Locate the cell with the specified text and output its [x, y] center coordinate. 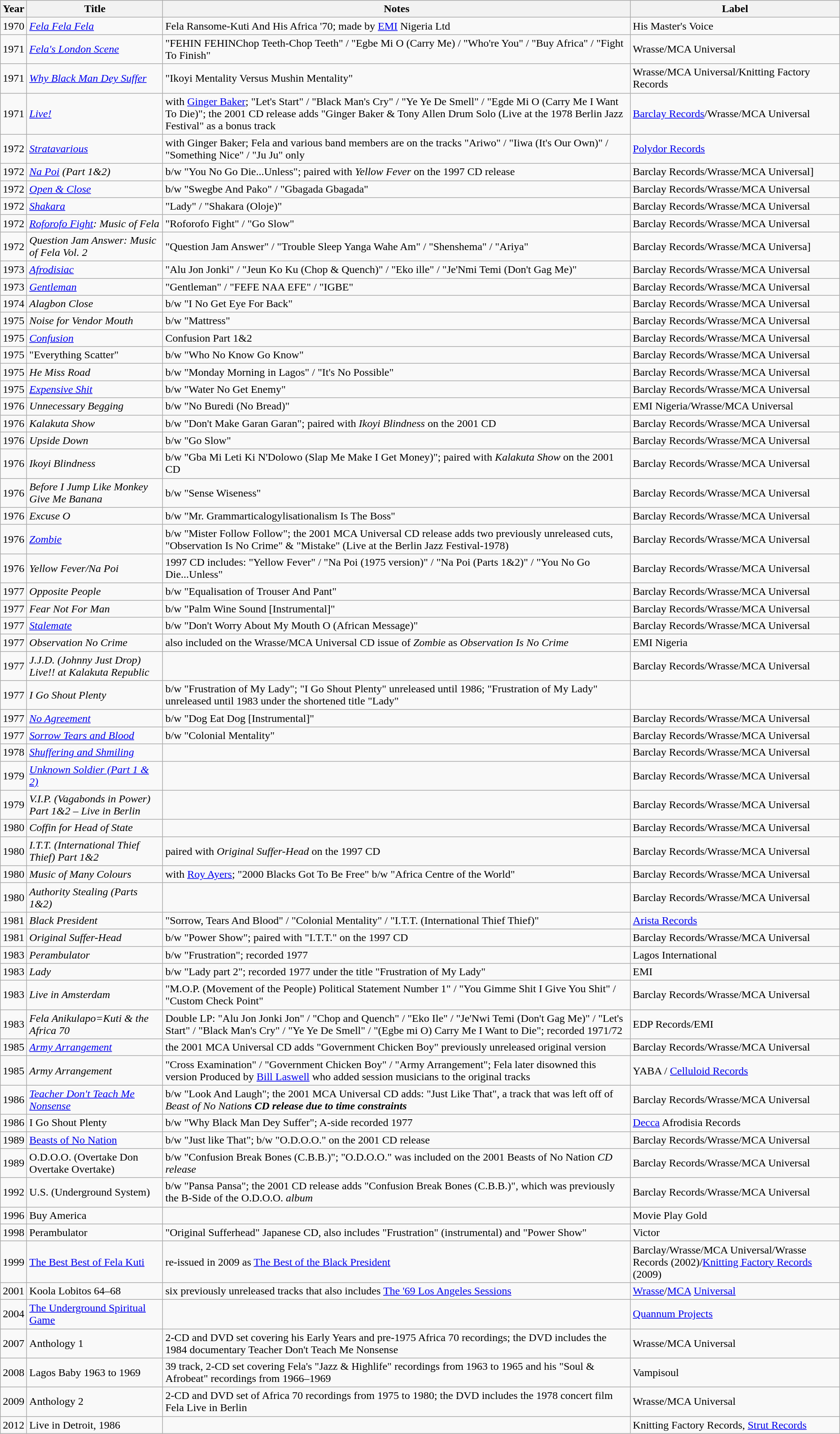
Title [95, 9]
b/w "Who No Know Go Know" [397, 355]
EMI Nigeria [735, 643]
Barclay Records/Wrasse/MCA Universal] [735, 172]
b/w "Sense Wiseness" [397, 493]
Why Black Man Dey Suffer [95, 78]
Vampisoul [735, 1373]
Unknown Soldier (Part 1 & 2) [95, 776]
b/w "Gba Mi Leti Ki N'Dolowo (Slap Me Make I Get Money)"; paired with Kalakuta Show on the 2001 CD [397, 463]
2-CD and DVD set of Africa 70 recordings from 1975 to 1980; the DVD includes the 1978 concert film Fela Live in Berlin [397, 1402]
b/w "No Buredi (No Bread)" [397, 406]
"M.O.P. (Movement of the People) Political Statement Number 1" / "You Gimme Shit I Give You Shit" / "Custom Check Point" [397, 995]
"Sorrow, Tears And Blood" / "Colonial Mentality" / "I.T.T. (International Thief Thief)" [397, 920]
2009 [13, 1402]
V.I.P. (Vagabonds in Power) Part 1&2 – Live in Berlin [95, 805]
Label [735, 9]
Stratavarious [95, 149]
Confusion [95, 338]
Noise for Vendor Mouth [95, 321]
"Everything Scatter" [95, 355]
b/w "Pansa Pansa"; the 2001 CD release adds "Confusion Break Bones (C.B.B.)", which was previously the B-Side of the O.D.O.O. album [397, 1192]
Afrodisiac [95, 269]
2001 [13, 1291]
2-CD and DVD set covering his Early Years and pre-1975 Africa 70 recordings; the DVD includes the 1984 documentary Teacher Don't Teach Me Nonsense [397, 1343]
"Question Jam Answer" / "Trouble Sleep Yanga Wahe Am" / "Shenshema" / "Ariya" [397, 246]
also included on the Wrasse/MCA Universal CD issue of Zombie as Observation Is No Crime [397, 643]
Barclay/Wrasse/MCA Universal/Wrasse Records (2002)/Knitting Factory Records (2009) [735, 1262]
"Lady" / "Shakara (Oloje)" [397, 206]
Anthology 2 [95, 1402]
Observation No Crime [95, 643]
1970 [13, 26]
Koola Lobitos 64–68 [95, 1291]
Buy America [95, 1215]
Wrasse/MCA Universal/Knitting Factory Records [735, 78]
Live in Amsterdam [95, 995]
Year [13, 9]
Notes [397, 9]
Fela's London Scene [95, 49]
Kalakuta Show [95, 423]
Before I Jump Like Monkey Give Me Banana [95, 493]
J.J.D. (Johnny Just Drop) Live!! at Kalakuta Republic [95, 666]
b/w "Lady part 2"; recorded 1977 under the title "Frustration of My Lady" [397, 972]
Original Suffer-Head [95, 937]
1978 [13, 752]
1992 [13, 1192]
2008 [13, 1373]
b/w "Go Slow" [397, 440]
b/w "Just like That"; b/w "O.D.O.O." on the 2001 CD release [397, 1140]
Live! [95, 114]
1974 [13, 304]
"FEHIN FEHINChop Teeth-Chop Teeth" / "Egbe Mi O (Carry Me) / "Who're You" / "Buy Africa" / "Fight To Finish" [397, 49]
1998 [13, 1232]
No Agreement [95, 718]
b/w "Swegbe And Pako" / "Gbagada Gbagada" [397, 189]
b/w "Water No Get Enemy" [397, 389]
Lady [95, 972]
Authority Stealing (Parts 1&2) [95, 897]
b/w "Don't Worry About My Mouth O (African Message)" [397, 626]
Unnecessary Begging [95, 406]
Shakara [95, 206]
"Original Sufferhead" Japanese CD, also includes "Frustration" (instrumental) and "Power Show" [397, 1232]
2004 [13, 1314]
Alagbon Close [95, 304]
b/w "Don't Make Garan Garan"; paired with Ikoyi Blindness on the 2001 CD [397, 423]
The Best Best of Fela Kuti [95, 1262]
U.S. (Underground System) [95, 1192]
b/w "Dog Eat Dog [Instrumental]" [397, 718]
Decca Afrodisia Records [735, 1123]
Music of Many Colours [95, 874]
Opposite People [95, 591]
Question Jam Answer: Music of Fela Vol. 2 [95, 246]
Movie Play Gold [735, 1215]
Live in Detroit, 1986 [95, 1425]
b/w "Power Show"; paired with "I.T.T." on the 1997 CD [397, 937]
1996 [13, 1215]
Quannum Projects [735, 1314]
Upside Down [95, 440]
b/w "Palm Wine Sound [Instrumental]" [397, 608]
b/w "Colonial Mentality" [397, 735]
Fela Anikulapo=Kuti & the Africa 70 [95, 1025]
EMI [735, 972]
six previously unreleased tracks that also includes The '69 Los Angeles Sessions [397, 1291]
b/w "Why Black Man Dey Suffer"; A-side recorded 1977 [397, 1123]
Shuffering and Shmiling [95, 752]
Barclay Records/Wrasse/MCA Universa] [735, 246]
Excuse O [95, 516]
Stalemate [95, 626]
Yellow Fever/Na Poi [95, 568]
Coffin for Head of State [95, 828]
The Underground Spiritual Game [95, 1314]
b/w "Mattress" [397, 321]
O.D.O.O. (Overtake Don Overtake Overtake) [95, 1163]
His Master's Voice [735, 26]
Teacher Don't Teach Me Nonsense [95, 1100]
EMI Nigeria/Wrasse/MCA Universal [735, 406]
"Gentleman" / "FEFE NAA EFE" / "IGBE" [397, 287]
b/w "You No Go Die...Unless"; paired with Yellow Fever on the 1997 CD release [397, 172]
Fela Ransome-Kuti And His Africa '70; made by EMI Nigeria Ltd [397, 26]
the 2001 MCA Universal CD adds "Government Chicken Boy" previously unreleased original version [397, 1047]
paired with Original Suffer-Head on the 1997 CD [397, 851]
Lagos Baby 1963 to 1969 [95, 1373]
YABA / Celluloid Records [735, 1070]
Fela Fela Fela [95, 26]
EDP Records/EMI [735, 1025]
Knitting Factory Records, Strut Records [735, 1425]
b/w "Equalisation of Trouser And Pant" [397, 591]
b/w "Confusion Break Bones (C.B.B.)"; "O.D.O.O." was included on the 2001 Beasts of No Nation CD release [397, 1163]
Polydor Records [735, 149]
b/w "Frustration"; recorded 1977 [397, 955]
b/w "Mr. Grammarticalogylisationalism Is The Boss" [397, 516]
1999 [13, 1262]
Expensive Shit [95, 389]
Fear Not For Man [95, 608]
Open & Close [95, 189]
He Miss Road [95, 372]
"Roforofo Fight" / "Go Slow" [397, 223]
Victor [735, 1232]
Beasts of No Nation [95, 1140]
Lagos International [735, 955]
Roforofo Fight: Music of Fela [95, 223]
1997 CD includes: "Yellow Fever" / "Na Poi (1975 version)" / "Na Poi (Parts 1&2)" / "You No Go Die...Unless" [397, 568]
2007 [13, 1343]
with Ginger Baker; Fela and various band members are on the tracks "Ariwo" / "Iiwa (It's Our Own)" / "Something Nice" / "Ju Ju" only [397, 149]
Zombie [95, 539]
39 track, 2-CD set covering Fela's "Jazz & Highlife" recordings from 1963 to 1965 and his "Soul & Afrobeat" recordings from 1966–1969 [397, 1373]
Na Poi (Part 1&2) [95, 172]
Gentleman [95, 287]
2012 [13, 1425]
Ikoyi Blindness [95, 463]
b/w "Monday Morning in Lagos" / "It's No Possible" [397, 372]
"Alu Jon Jonki" / "Jeun Ko Ku (Chop & Quench)" / "Eko ille" / "Je'Nmi Temi (Don't Gag Me)" [397, 269]
re-issued in 2009 as The Best of the Black President [397, 1262]
I.T.T. (International Thief Thief) Part 1&2 [95, 851]
Confusion Part 1&2 [397, 338]
b/w "I No Get Eye For Back" [397, 304]
Sorrow Tears and Blood [95, 735]
Black President [95, 920]
with Roy Ayers; "2000 Blacks Got To Be Free" b/w "Africa Centre of the World" [397, 874]
Arista Records [735, 920]
Anthology 1 [95, 1343]
"Ikoyi Mentality Versus Mushin Mentality" [397, 78]
